Capture the cell that displays the provided text and extract its [x, y] central coordinate. 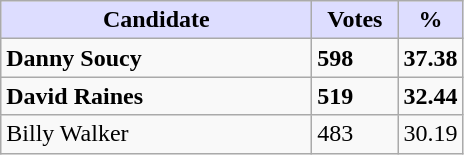
37.38 [430, 58]
598 [355, 58]
32.44 [430, 96]
Billy Walker [156, 134]
30.19 [430, 134]
Danny Soucy [156, 58]
519 [355, 96]
Candidate [156, 20]
483 [355, 134]
% [430, 20]
Votes [355, 20]
David Raines [156, 96]
